Provide the [X, Y] coordinate of the cell's center where the given text is located.  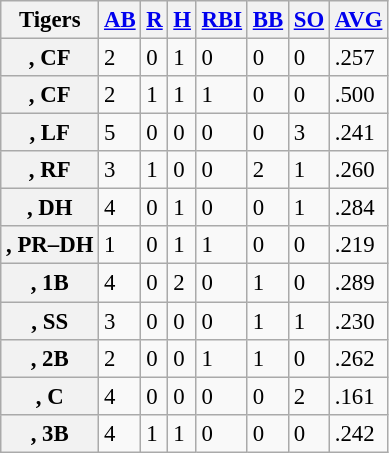
5 [120, 133]
, 3B [50, 433]
, C [50, 396]
Tigers [50, 20]
.260 [358, 170]
.262 [358, 358]
SO [308, 20]
.289 [358, 283]
RBI [222, 20]
, LF [50, 133]
.284 [358, 208]
, 1B [50, 283]
, DH [50, 208]
.241 [358, 133]
.230 [358, 321]
R [154, 20]
, PR–DH [50, 245]
, 2B [50, 358]
H [182, 20]
, SS [50, 321]
AVG [358, 20]
BB [268, 20]
.257 [358, 58]
.242 [358, 433]
.219 [358, 245]
AB [120, 20]
, RF [50, 170]
.500 [358, 95]
.161 [358, 396]
